Identify which cell holds the provided text, then report its (X, Y) central coordinate. 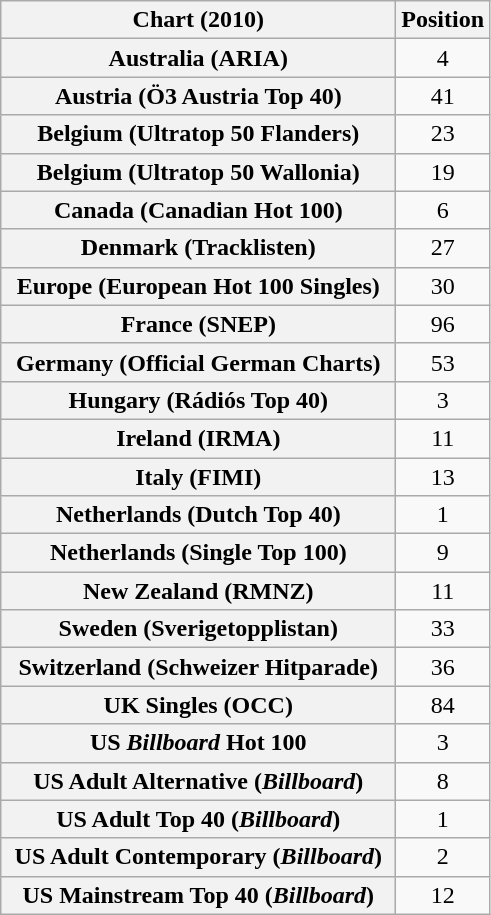
Germany (Official German Charts) (198, 362)
23 (443, 134)
6 (443, 210)
4 (443, 58)
41 (443, 96)
Switzerland (Schweizer Hitparade) (198, 667)
8 (443, 781)
Denmark (Tracklisten) (198, 248)
Belgium (Ultratop 50 Flanders) (198, 134)
33 (443, 629)
US Mainstream Top 40 (Billboard) (198, 895)
Italy (FIMI) (198, 477)
84 (443, 705)
US Adult Alternative (Billboard) (198, 781)
Austria (Ö3 Austria Top 40) (198, 96)
Netherlands (Dutch Top 40) (198, 515)
Canada (Canadian Hot 100) (198, 210)
Chart (2010) (198, 20)
US Billboard Hot 100 (198, 743)
Europe (European Hot 100 Singles) (198, 286)
Ireland (IRMA) (198, 438)
13 (443, 477)
9 (443, 553)
Australia (ARIA) (198, 58)
France (SNEP) (198, 324)
96 (443, 324)
Belgium (Ultratop 50 Wallonia) (198, 172)
36 (443, 667)
New Zealand (RMNZ) (198, 591)
Position (443, 20)
Hungary (Rádiós Top 40) (198, 400)
27 (443, 248)
12 (443, 895)
2 (443, 857)
Netherlands (Single Top 100) (198, 553)
UK Singles (OCC) (198, 705)
US Adult Top 40 (Billboard) (198, 819)
53 (443, 362)
Sweden (Sverigetopplistan) (198, 629)
19 (443, 172)
US Adult Contemporary (Billboard) (198, 857)
30 (443, 286)
